Provide the [x, y] coordinate of the cell's center where the given text is located.  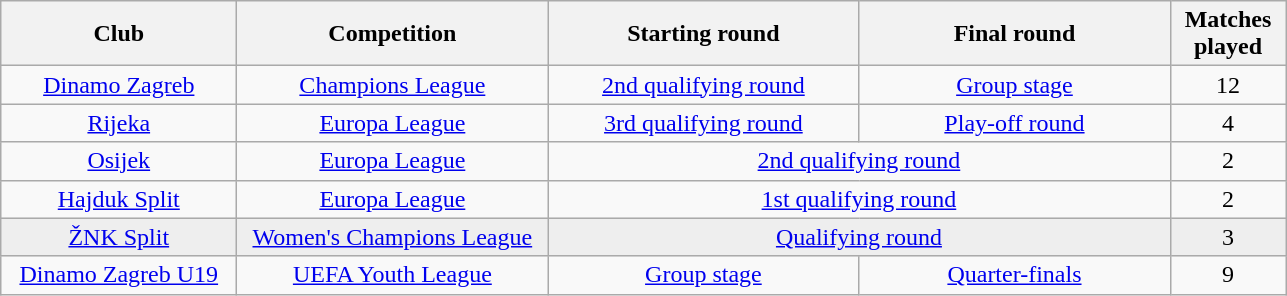
ŽNK Split [119, 237]
12 [1228, 85]
Final round [1014, 34]
9 [1228, 275]
Osijek [119, 161]
1st qualifying round [859, 199]
Champions League [392, 85]
3 [1228, 237]
Play-off round [1014, 123]
Starting round [704, 34]
3rd qualifying round [704, 123]
Matches played [1228, 34]
4 [1228, 123]
Qualifying round [859, 237]
Dinamo Zagreb [119, 85]
Hajduk Split [119, 199]
Dinamo Zagreb U19 [119, 275]
Quarter-finals [1014, 275]
Competition [392, 34]
Rijeka [119, 123]
UEFA Youth League [392, 275]
Club [119, 34]
Women's Champions League [392, 237]
